Output the (x, y) coordinate of the center of the cell containing the given text.  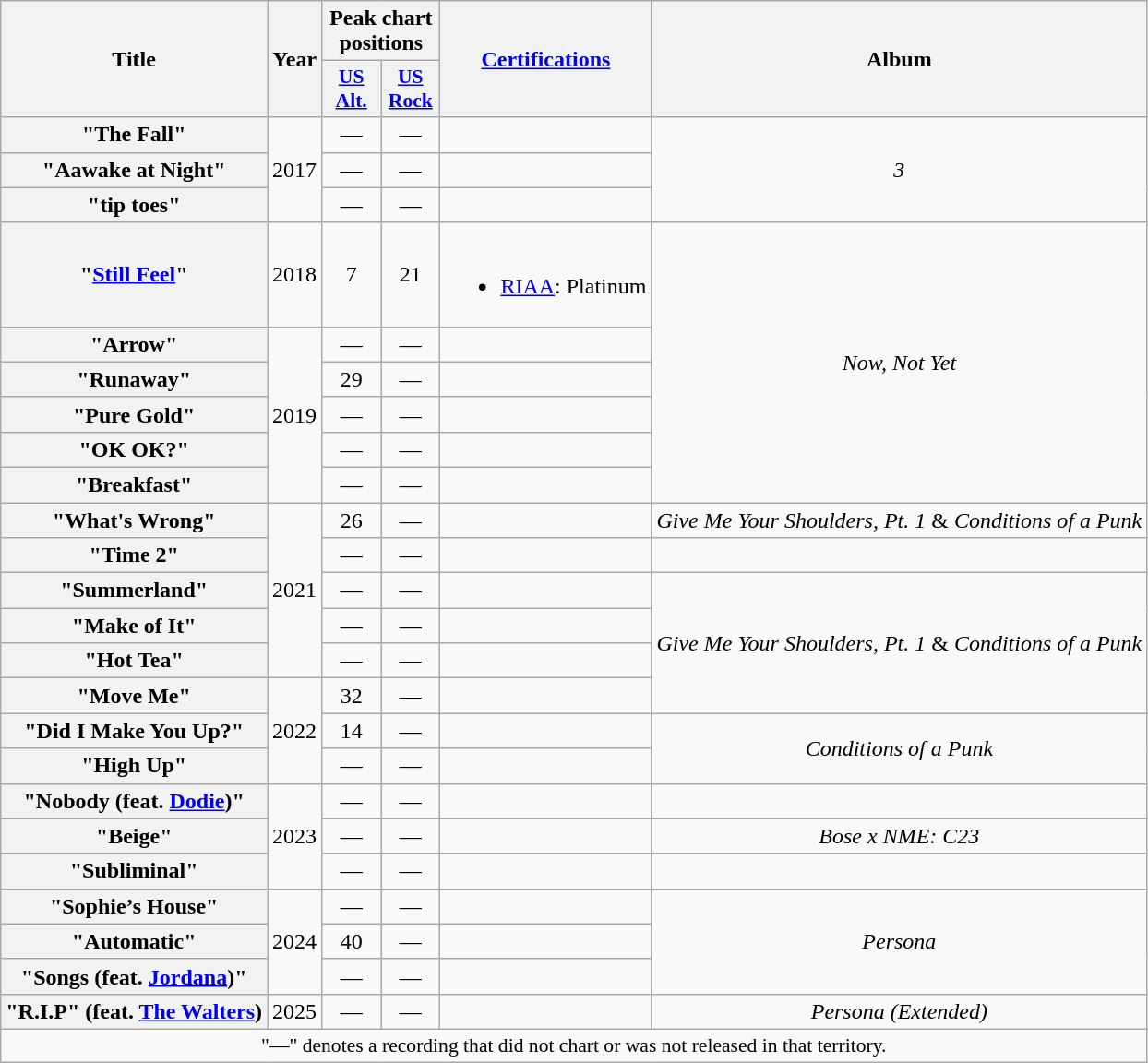
"Beige" (135, 836)
"Subliminal" (135, 871)
"The Fall" (135, 135)
14 (352, 731)
USRock (411, 89)
"Automatic" (135, 941)
USAlt. (352, 89)
3 (899, 170)
"tip toes" (135, 205)
Persona (Extended) (899, 1011)
2022 (295, 731)
"Make of It" (135, 626)
2018 (295, 275)
"Aawake at Night" (135, 170)
Persona (899, 941)
2019 (295, 414)
"Move Me" (135, 696)
Now, Not Yet (899, 362)
"—" denotes a recording that did not chart or was not released in that territory. (574, 1045)
7 (352, 275)
"R.I.P" (feat. The Walters) (135, 1011)
Bose x NME: C23 (899, 836)
Title (135, 59)
RIAA: Platinum (546, 275)
"Still Feel" (135, 275)
"Nobody (feat. Dodie)" (135, 801)
"Hot Tea" (135, 661)
Album (899, 59)
"Songs (feat. Jordana)" (135, 976)
Certifications (546, 59)
29 (352, 379)
"OK OK?" (135, 449)
26 (352, 520)
2021 (295, 590)
40 (352, 941)
2025 (295, 1011)
"Runaway" (135, 379)
"What's Wrong" (135, 520)
2024 (295, 941)
32 (352, 696)
Year (295, 59)
"Arrow" (135, 344)
21 (411, 275)
"High Up" (135, 766)
Peak chart positions (381, 31)
"Pure Gold" (135, 414)
"Breakfast" (135, 484)
"Time 2" (135, 555)
2017 (295, 170)
"Sophie’s House" (135, 906)
"Did I Make You Up?" (135, 731)
"Summerland" (135, 591)
2023 (295, 836)
Conditions of a Punk (899, 748)
